Output the (X, Y) coordinate of the center of the cell containing the given text.  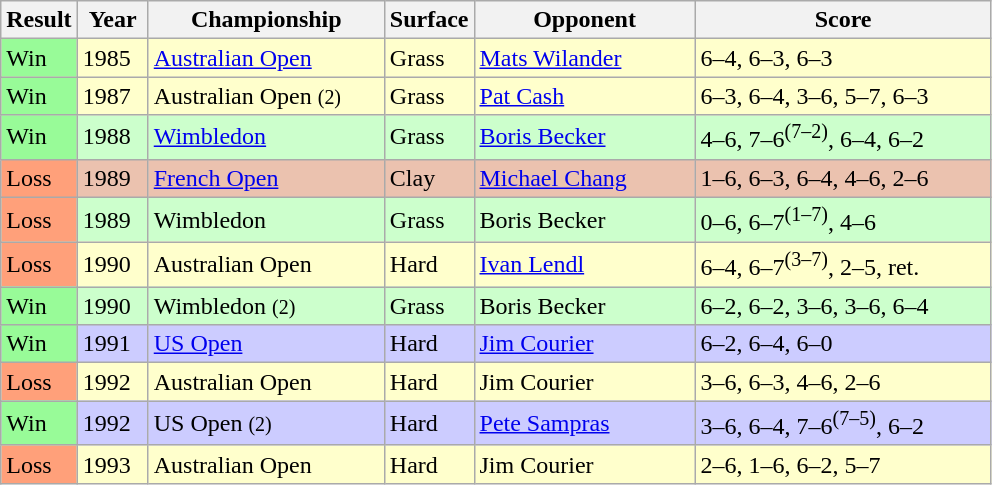
US Open (2) (266, 424)
6–2, 6–2, 3–6, 3–6, 6–4 (843, 306)
Championship (266, 20)
Pete Sampras (584, 424)
6–3, 6–4, 3–6, 5–7, 6–3 (843, 96)
Michael Chang (584, 178)
1985 (112, 58)
US Open (266, 344)
1988 (112, 138)
1993 (112, 464)
1–6, 6–3, 6–4, 4–6, 2–6 (843, 178)
6–4, 6–7(3–7), 2–5, ret. (843, 264)
Year (112, 20)
4–6, 7–6(7–2), 6–4, 6–2 (843, 138)
6–4, 6–3, 6–3 (843, 58)
Mats Wilander (584, 58)
Wimbledon (2) (266, 306)
1987 (112, 96)
Opponent (584, 20)
3–6, 6–4, 7–6(7–5), 6–2 (843, 424)
0–6, 6–7(1–7), 4–6 (843, 220)
Pat Cash (584, 96)
6–2, 6–4, 6–0 (843, 344)
Result (39, 20)
1991 (112, 344)
Score (843, 20)
Clay (429, 178)
Surface (429, 20)
French Open (266, 178)
Ivan Lendl (584, 264)
Australian Open (2) (266, 96)
2–6, 1–6, 6–2, 5–7 (843, 464)
3–6, 6–3, 4–6, 2–6 (843, 382)
